Search for the cell housing the specified text and yield its (X, Y) center coordinate. 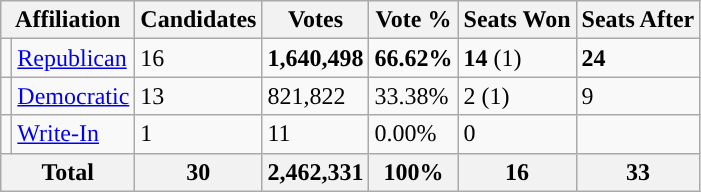
Republican (74, 58)
2 (1) (517, 96)
14 (1) (517, 58)
Democratic (74, 96)
33.38% (414, 96)
0.00% (414, 134)
Vote % (414, 20)
821,822 (316, 96)
Write-In (74, 134)
66.62% (414, 58)
1 (198, 134)
30 (198, 172)
13 (198, 96)
33 (638, 172)
Seats Won (517, 20)
100% (414, 172)
Affiliation (68, 20)
2,462,331 (316, 172)
11 (316, 134)
24 (638, 58)
1,640,498 (316, 58)
Candidates (198, 20)
9 (638, 96)
Total (68, 172)
Seats After (638, 20)
Votes (316, 20)
0 (517, 134)
